Identify which cell holds the provided text, then report its (X, Y) central coordinate. 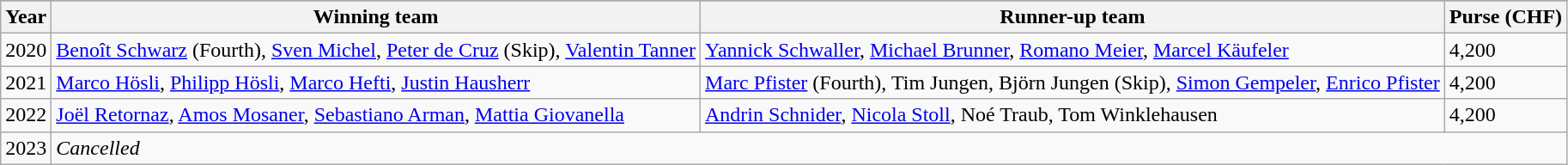
2023 (26, 148)
2022 (26, 115)
Purse (CHF) (1505, 17)
Benoît Schwarz (Fourth), Sven Michel, Peter de Cruz (Skip), Valentin Tanner (376, 50)
Marco Hösli, Philipp Hösli, Marco Hefti, Justin Hausherr (376, 82)
Marc Pfister (Fourth), Tim Jungen, Björn Jungen (Skip), Simon Gempeler, Enrico Pfister (1073, 82)
Joël Retornaz, Amos Mosaner, Sebastiano Arman, Mattia Giovanella (376, 115)
Yannick Schwaller, Michael Brunner, Romano Meier, Marcel Käufeler (1073, 50)
Cancelled (809, 148)
2020 (26, 50)
Andrin Schnider, Nicola Stoll, Noé Traub, Tom Winklehausen (1073, 115)
Year (26, 17)
2021 (26, 82)
Runner-up team (1073, 17)
Winning team (376, 17)
